Pinpoint the cell where the given text exists, returning its (X, Y) midpoint coordinate. 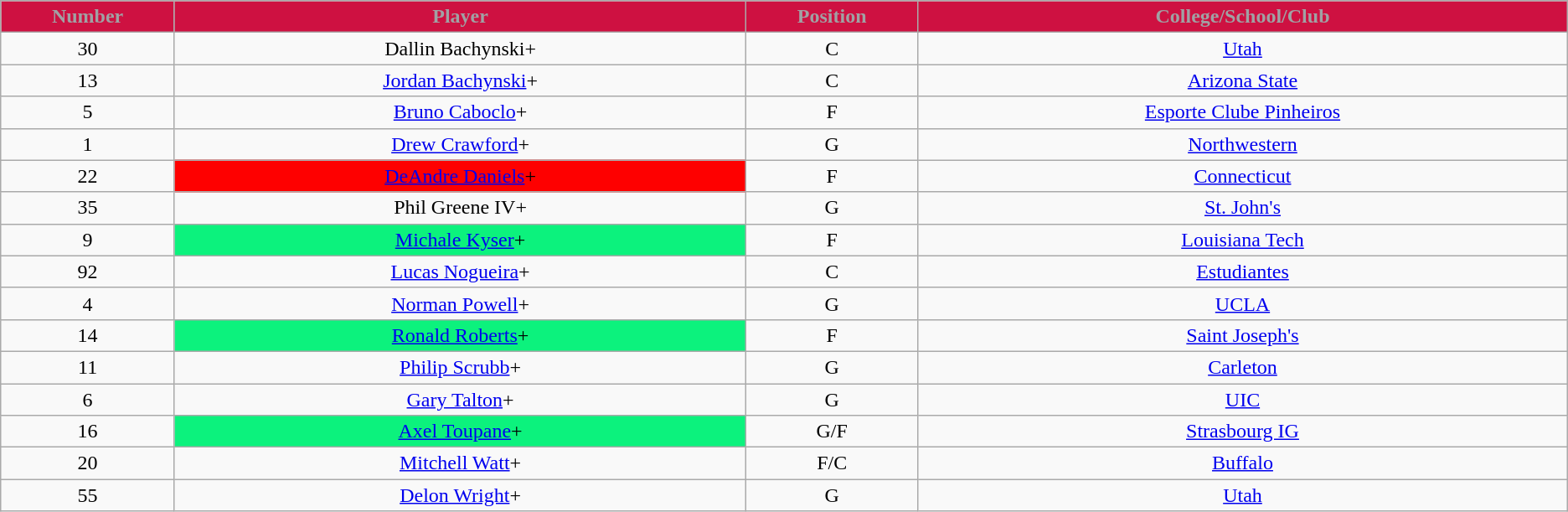
Position (833, 17)
Number (88, 17)
Norman Powell+ (460, 303)
Michale Kyser+ (460, 240)
30 (88, 49)
Connecticut (1243, 176)
9 (88, 240)
20 (88, 463)
11 (88, 367)
35 (88, 208)
Carleton (1243, 367)
UCLA (1243, 303)
Delon Wright+ (460, 495)
Player (460, 17)
6 (88, 400)
22 (88, 176)
Saint Joseph's (1243, 335)
Philip Scrubb+ (460, 367)
5 (88, 112)
G/F (833, 432)
Northwestern (1243, 144)
DeAndre Daniels+ (460, 176)
Ronald Roberts+ (460, 335)
Louisiana Tech (1243, 240)
Axel Toupane+ (460, 432)
Arizona State (1243, 80)
Strasbourg IG (1243, 432)
14 (88, 335)
Phil Greene IV+ (460, 208)
Jordan Bachynski+ (460, 80)
College/School/Club (1243, 17)
Estudiantes (1243, 272)
92 (88, 272)
Esporte Clube Pinheiros (1243, 112)
Drew Crawford+ (460, 144)
Mitchell Watt+ (460, 463)
55 (88, 495)
4 (88, 303)
1 (88, 144)
Dallin Bachynski+ (460, 49)
13 (88, 80)
16 (88, 432)
Buffalo (1243, 463)
Bruno Caboclo+ (460, 112)
Lucas Nogueira+ (460, 272)
St. John's (1243, 208)
UIC (1243, 400)
Gary Talton+ (460, 400)
F/C (833, 463)
